Determine the [x, y] coordinate at the center of the cell enclosing the given text.  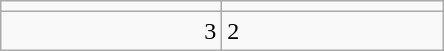
3 [112, 31]
2 [332, 31]
